Capture the cell that displays the provided text and extract its [X, Y] central coordinate. 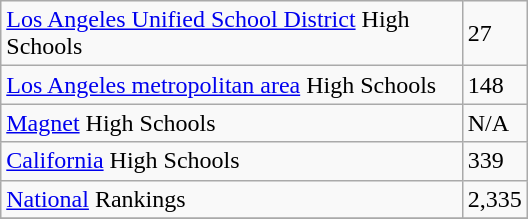
California High Schools [232, 161]
Magnet High Schools [232, 123]
Los Angeles Unified School District High Schools [232, 34]
27 [494, 34]
148 [494, 85]
Los Angeles metropolitan area High Schools [232, 85]
National Rankings [232, 199]
2,335 [494, 199]
N/A [494, 123]
339 [494, 161]
